Determine the (x, y) coordinate at the center of the cell enclosing the given text.  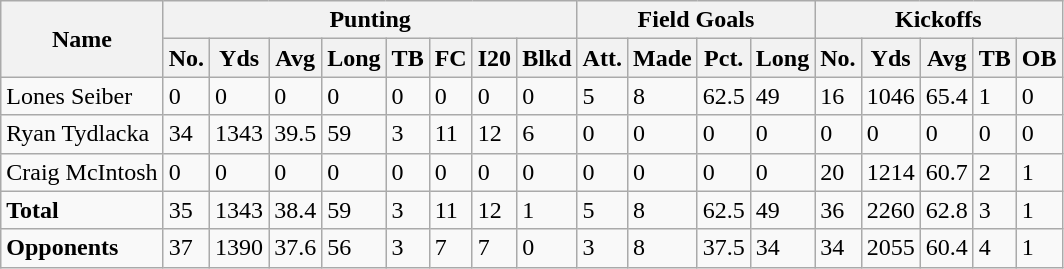
Att. (602, 58)
38.4 (296, 210)
37 (186, 248)
Lones Seiber (82, 96)
Ryan Tydlacka (82, 134)
62.8 (946, 210)
Pct. (724, 58)
36 (838, 210)
Made (662, 58)
I20 (494, 58)
Punting (370, 20)
4 (994, 248)
Craig McIntosh (82, 172)
39.5 (296, 134)
FC (450, 58)
Blkd (547, 58)
Field Goals (696, 20)
6 (547, 134)
2055 (890, 248)
Name (82, 39)
Total (82, 210)
37.5 (724, 248)
60.7 (946, 172)
1390 (240, 248)
35 (186, 210)
20 (838, 172)
Kickoffs (938, 20)
OB (1039, 58)
37.6 (296, 248)
2 (994, 172)
Opponents (82, 248)
16 (838, 96)
60.4 (946, 248)
2260 (890, 210)
56 (354, 248)
65.4 (946, 96)
1214 (890, 172)
1046 (890, 96)
